Pinpoint the cell where the given text exists, returning its [X, Y] midpoint coordinate. 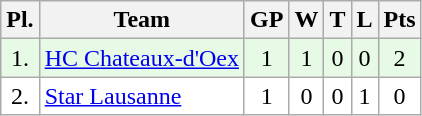
W [306, 20]
HC Chateaux-d'Oex [142, 58]
L [364, 20]
Pts [400, 20]
1. [20, 58]
2 [400, 58]
Star Lausanne [142, 96]
Team [142, 20]
T [338, 20]
Pl. [20, 20]
2. [20, 96]
GP [266, 20]
